For the text-containing cell, return its midpoint in (X, Y) coordinate format. 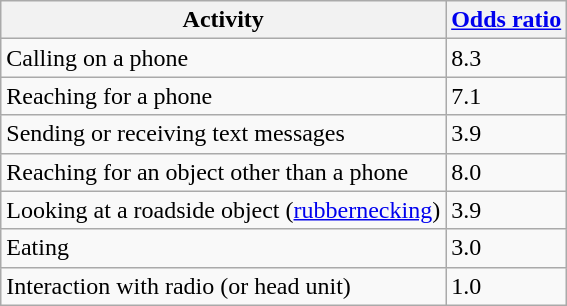
Odds ratio (506, 20)
Eating (224, 248)
Reaching for an object other than a phone (224, 172)
8.3 (506, 58)
8.0 (506, 172)
3.0 (506, 248)
Looking at a roadside object (rubbernecking) (224, 210)
Reaching for a phone (224, 96)
Sending or receiving text messages (224, 134)
Activity (224, 20)
7.1 (506, 96)
Interaction with radio (or head unit) (224, 286)
Calling on a phone (224, 58)
1.0 (506, 286)
